Search for the cell housing the specified text and yield its [X, Y] center coordinate. 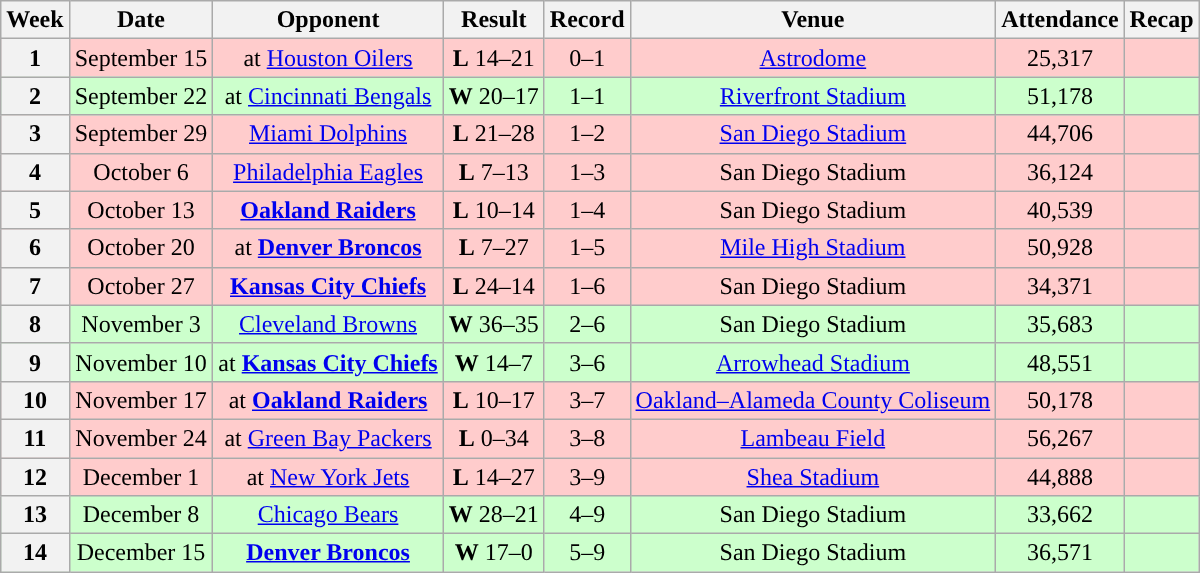
Riverfront Stadium [813, 96]
50,178 [1060, 400]
8 [35, 324]
Week [35, 20]
1–3 [587, 172]
36,124 [1060, 172]
Opponent [328, 20]
3–9 [587, 477]
Cleveland Browns [328, 324]
L 7–27 [494, 248]
48,551 [1060, 362]
at Kansas City Chiefs [328, 362]
at Oakland Raiders [328, 400]
at Denver Broncos [328, 248]
L 24–14 [494, 286]
at Cincinnati Bengals [328, 96]
W 14–7 [494, 362]
October 13 [141, 210]
2–6 [587, 324]
November 10 [141, 362]
3–8 [587, 438]
5 [35, 210]
Denver Broncos [328, 553]
2 [35, 96]
September 22 [141, 96]
December 8 [141, 515]
40,539 [1060, 210]
November 3 [141, 324]
3 [35, 134]
September 29 [141, 134]
4–9 [587, 515]
Miami Dolphins [328, 134]
Result [494, 20]
L 10–14 [494, 210]
50,928 [1060, 248]
December 15 [141, 553]
Philadelphia Eagles [328, 172]
L 14–21 [494, 58]
4 [35, 172]
Shea Stadium [813, 477]
November 24 [141, 438]
October 6 [141, 172]
44,706 [1060, 134]
36,571 [1060, 553]
1–5 [587, 248]
34,371 [1060, 286]
0–1 [587, 58]
Mile High Stadium [813, 248]
7 [35, 286]
W 17–0 [494, 553]
44,888 [1060, 477]
14 [35, 553]
at Green Bay Packers [328, 438]
Oakland Raiders [328, 210]
W 28–21 [494, 515]
Chicago Bears [328, 515]
25,317 [1060, 58]
1 [35, 58]
October 27 [141, 286]
L 21–28 [494, 134]
51,178 [1060, 96]
1–6 [587, 286]
Arrowhead Stadium [813, 362]
Attendance [1060, 20]
35,683 [1060, 324]
33,662 [1060, 515]
September 15 [141, 58]
at New York Jets [328, 477]
L 7–13 [494, 172]
12 [35, 477]
at Houston Oilers [328, 58]
Venue [813, 20]
3–6 [587, 362]
November 17 [141, 400]
L 14–27 [494, 477]
5–9 [587, 553]
W 20–17 [494, 96]
6 [35, 248]
Kansas City Chiefs [328, 286]
W 36–35 [494, 324]
October 20 [141, 248]
13 [35, 515]
9 [35, 362]
1–1 [587, 96]
56,267 [1060, 438]
Recap [1162, 20]
11 [35, 438]
December 1 [141, 477]
1–4 [587, 210]
10 [35, 400]
Astrodome [813, 58]
1–2 [587, 134]
Oakland–Alameda County Coliseum [813, 400]
Lambeau Field [813, 438]
L 10–17 [494, 400]
Date [141, 20]
L 0–34 [494, 438]
3–7 [587, 400]
Record [587, 20]
